Locate the cell with the specified text and output its (x, y) center coordinate. 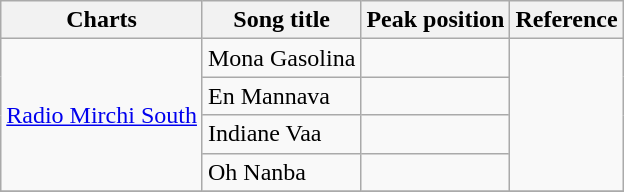
En Mannava (281, 96)
Song title (281, 20)
Charts (102, 20)
Indiane Vaa (281, 134)
Radio Mirchi South (102, 115)
Reference (566, 20)
Mona Gasolina (281, 58)
Peak position (436, 20)
Oh Nanba (281, 172)
